For the text-containing cell, return its midpoint in [X, Y] coordinate format. 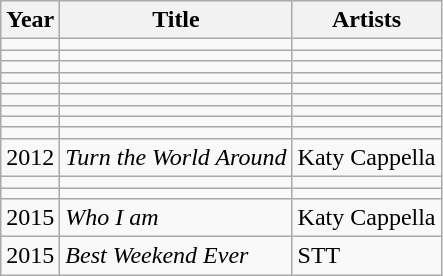
2012 [30, 157]
Title [176, 20]
Artists [366, 20]
Who I am [176, 218]
Best Weekend Ever [176, 256]
STT [366, 256]
Year [30, 20]
Turn the World Around [176, 157]
